Determine the [X, Y] coordinate at the center of the cell enclosing the given text.  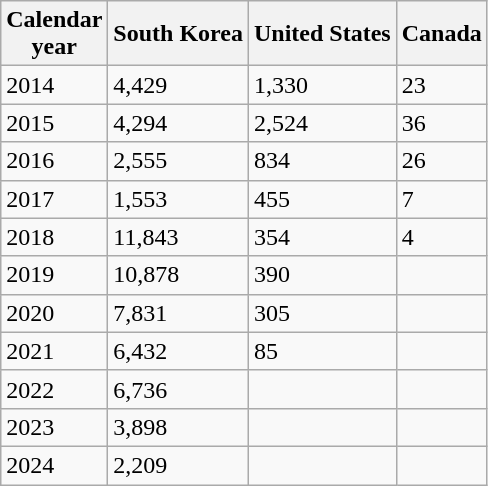
2019 [54, 275]
834 [322, 161]
455 [322, 199]
Canada [442, 34]
10,878 [178, 275]
United States [322, 34]
7,831 [178, 313]
South Korea [178, 34]
2022 [54, 389]
36 [442, 123]
1,330 [322, 85]
85 [322, 351]
2018 [54, 237]
4 [442, 237]
Calendaryear [54, 34]
305 [322, 313]
2020 [54, 313]
3,898 [178, 427]
4,294 [178, 123]
23 [442, 85]
354 [322, 237]
2015 [54, 123]
2016 [54, 161]
1,553 [178, 199]
4,429 [178, 85]
2,524 [322, 123]
11,843 [178, 237]
2014 [54, 85]
7 [442, 199]
2,555 [178, 161]
26 [442, 161]
2021 [54, 351]
6,432 [178, 351]
2023 [54, 427]
2024 [54, 465]
390 [322, 275]
2017 [54, 199]
6,736 [178, 389]
2,209 [178, 465]
